Identify which cell holds the provided text, then report its (X, Y) central coordinate. 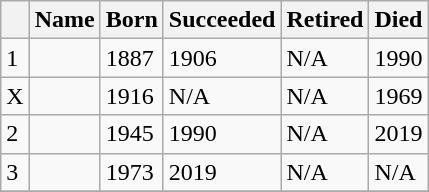
1945 (132, 134)
1906 (222, 58)
Name (64, 20)
1973 (132, 172)
1969 (398, 96)
Succeeded (222, 20)
Died (398, 20)
Born (132, 20)
3 (15, 172)
2 (15, 134)
1916 (132, 96)
X (15, 96)
Retired (325, 20)
1 (15, 58)
1887 (132, 58)
